Locate the cell with the specified text and output its [X, Y] center coordinate. 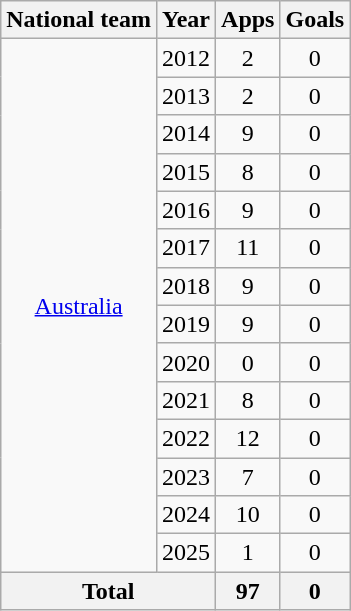
10 [248, 515]
2012 [186, 58]
11 [248, 248]
2017 [186, 248]
2021 [186, 400]
2025 [186, 553]
Total [108, 591]
1 [248, 553]
2023 [186, 477]
Year [186, 20]
2014 [186, 134]
2016 [186, 210]
2022 [186, 438]
2018 [186, 286]
Apps [248, 20]
National team [79, 20]
7 [248, 477]
2019 [186, 324]
2020 [186, 362]
2024 [186, 515]
Goals [315, 20]
Australia [79, 306]
97 [248, 591]
2015 [186, 172]
2013 [186, 96]
12 [248, 438]
